Provide the [x, y] coordinate of the cell's center where the given text is located.  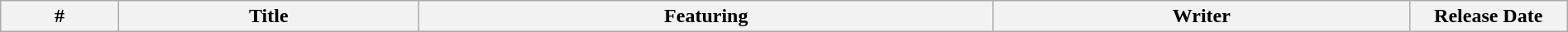
Release Date [1489, 16]
Featuring [706, 16]
Title [268, 16]
Writer [1201, 16]
# [60, 16]
